Detect which cell encompasses the target text, then output its (x, y) center coordinate. 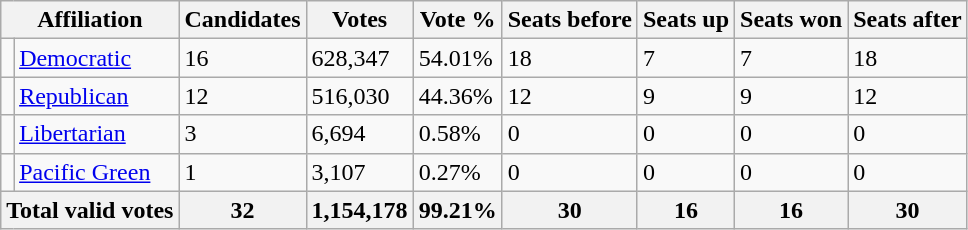
516,030 (360, 96)
6,694 (360, 134)
Democratic (96, 58)
Pacific Green (96, 172)
Seats before (570, 20)
0.58% (458, 134)
32 (242, 210)
Vote % (458, 20)
Seats after (908, 20)
54.01% (458, 58)
Total valid votes (90, 210)
Seats won (792, 20)
1 (242, 172)
Affiliation (90, 20)
1,154,178 (360, 210)
3 (242, 134)
Votes (360, 20)
44.36% (458, 96)
0.27% (458, 172)
3,107 (360, 172)
Republican (96, 96)
Libertarian (96, 134)
99.21% (458, 210)
Candidates (242, 20)
628,347 (360, 58)
Seats up (686, 20)
